For the text-containing cell, return its midpoint in (X, Y) coordinate format. 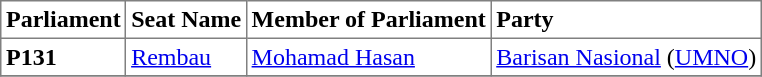
Party (626, 20)
Rembau (186, 57)
Barisan Nasional (UMNO) (626, 57)
Seat Name (186, 20)
Mohamad Hasan (368, 57)
Member of Parliament (368, 20)
Parliament (64, 20)
P131 (64, 57)
